Detect which cell encompasses the target text, then output its (x, y) center coordinate. 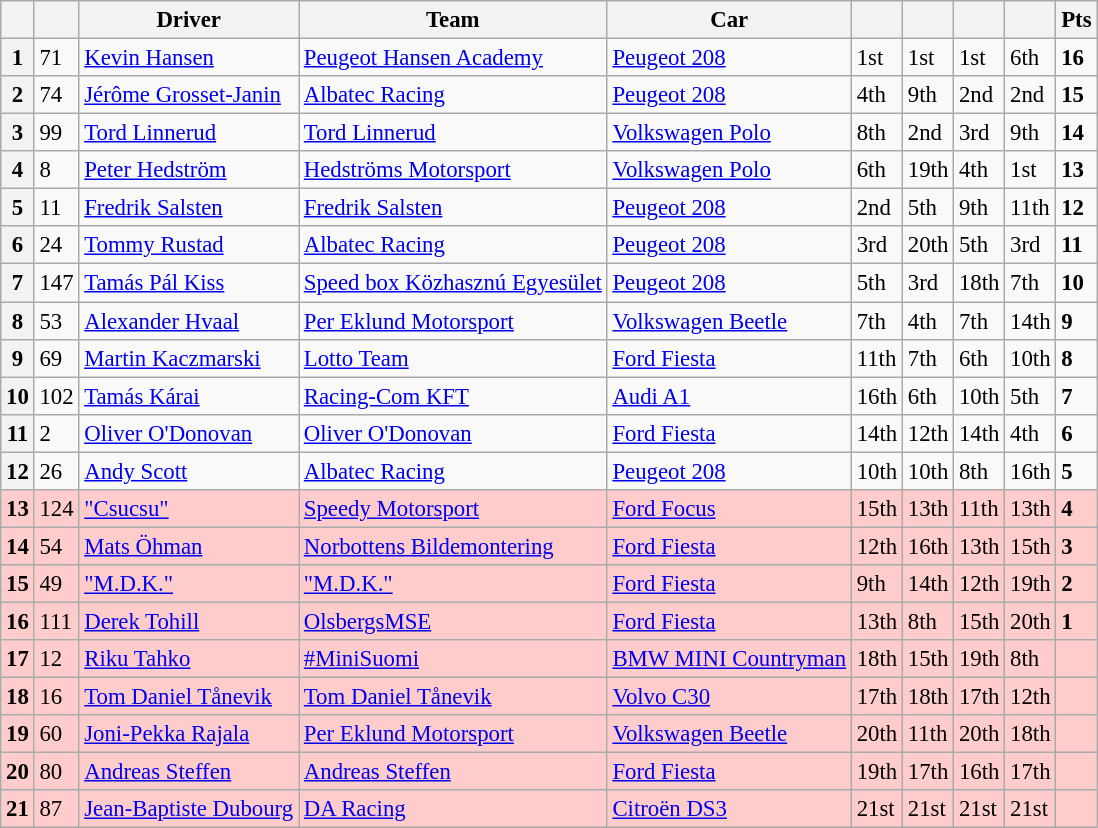
BMW MINI Countryman (729, 659)
19 (18, 734)
Volvo C30 (729, 697)
Driver (189, 20)
26 (56, 471)
Lotto Team (452, 358)
Team (452, 20)
Kevin Hansen (189, 58)
21 (18, 809)
71 (56, 58)
Ford Focus (729, 509)
Peter Hedström (189, 170)
Audi A1 (729, 396)
87 (56, 809)
24 (56, 245)
OlsbergsMSE (452, 621)
Joni-Pekka Rajala (189, 734)
Riku Tahko (189, 659)
49 (56, 584)
54 (56, 546)
60 (56, 734)
99 (56, 133)
18 (18, 697)
Derek Tohill (189, 621)
Mats Öhman (189, 546)
Tommy Rustad (189, 245)
Pts (1076, 20)
80 (56, 772)
#MiniSuomi (452, 659)
102 (56, 396)
111 (56, 621)
Norbottens Bildemontering (452, 546)
20 (18, 772)
Andy Scott (189, 471)
Hedströms Motorsport (452, 170)
Martin Kaczmarski (189, 358)
Citroën DS3 (729, 809)
69 (56, 358)
Speedy Motorsport (452, 509)
124 (56, 509)
74 (56, 95)
Speed box Közhasznú Egyesület (452, 283)
Jérôme Grosset-Janin (189, 95)
Jean-Baptiste Dubourg (189, 809)
Tamás Pál Kiss (189, 283)
Racing-Com KFT (452, 396)
Car (729, 20)
Tamás Kárai (189, 396)
DA Racing (452, 809)
53 (56, 321)
17 (18, 659)
147 (56, 283)
"Csucsu" (189, 509)
Peugeot Hansen Academy (452, 58)
Alexander Hvaal (189, 321)
